Find where the given text appears and provide that cell's center as (X, Y) coordinate. 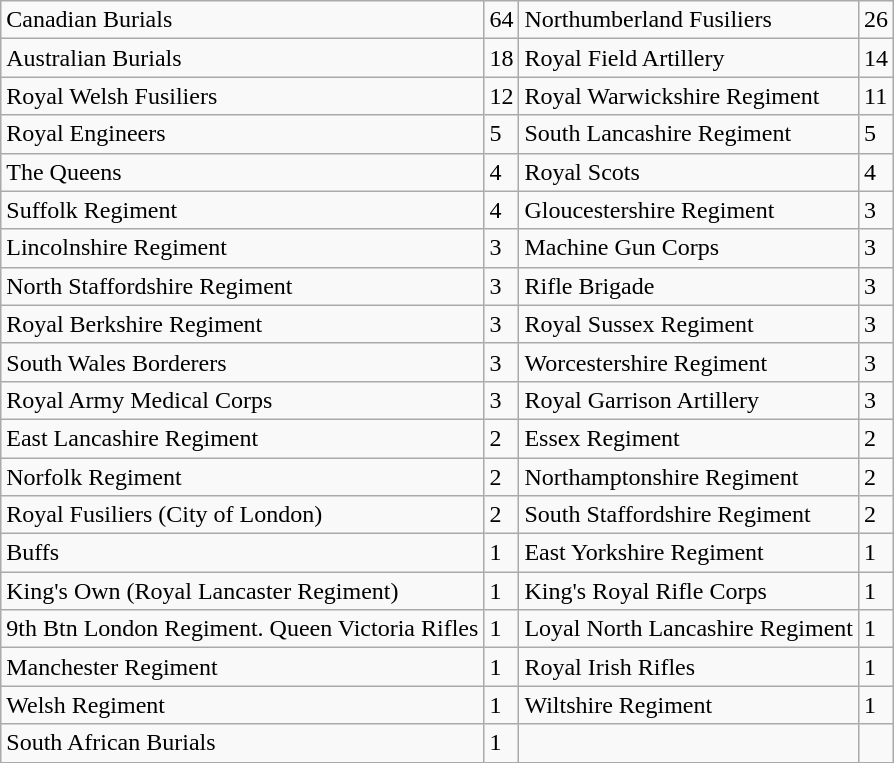
Royal Irish Rifles (689, 667)
East Lancashire Regiment (242, 438)
Northumberland Fusiliers (689, 20)
Australian Burials (242, 58)
Rifle Brigade (689, 286)
9th Btn London Regiment. Queen Victoria Rifles (242, 629)
26 (876, 20)
Royal Warwickshire Regiment (689, 96)
Gloucestershire Regiment (689, 210)
Welsh Regiment (242, 705)
Buffs (242, 553)
Worcestershire Regiment (689, 362)
Royal Scots (689, 172)
Royal Engineers (242, 134)
North Staffordshire Regiment (242, 286)
Royal Welsh Fusiliers (242, 96)
Suffolk Regiment (242, 210)
Manchester Regiment (242, 667)
Loyal North Lancashire Regiment (689, 629)
Royal Fusiliers (City of London) (242, 515)
12 (502, 96)
14 (876, 58)
King's Royal Rifle Corps (689, 591)
The Queens (242, 172)
11 (876, 96)
Canadian Burials (242, 20)
18 (502, 58)
South Lancashire Regiment (689, 134)
South African Burials (242, 743)
Wiltshire Regiment (689, 705)
Royal Garrison Artillery (689, 400)
Lincolnshire Regiment (242, 248)
Machine Gun Corps (689, 248)
Royal Berkshire Regiment (242, 324)
Essex Regiment (689, 438)
East Yorkshire Regiment (689, 553)
Northamptonshire Regiment (689, 477)
Royal Sussex Regiment (689, 324)
King's Own (Royal Lancaster Regiment) (242, 591)
South Wales Borderers (242, 362)
South Staffordshire Regiment (689, 515)
Norfolk Regiment (242, 477)
Royal Field Artillery (689, 58)
64 (502, 20)
Royal Army Medical Corps (242, 400)
